Scan for the cell matching the given text and deliver its [X, Y] coordinate at center. 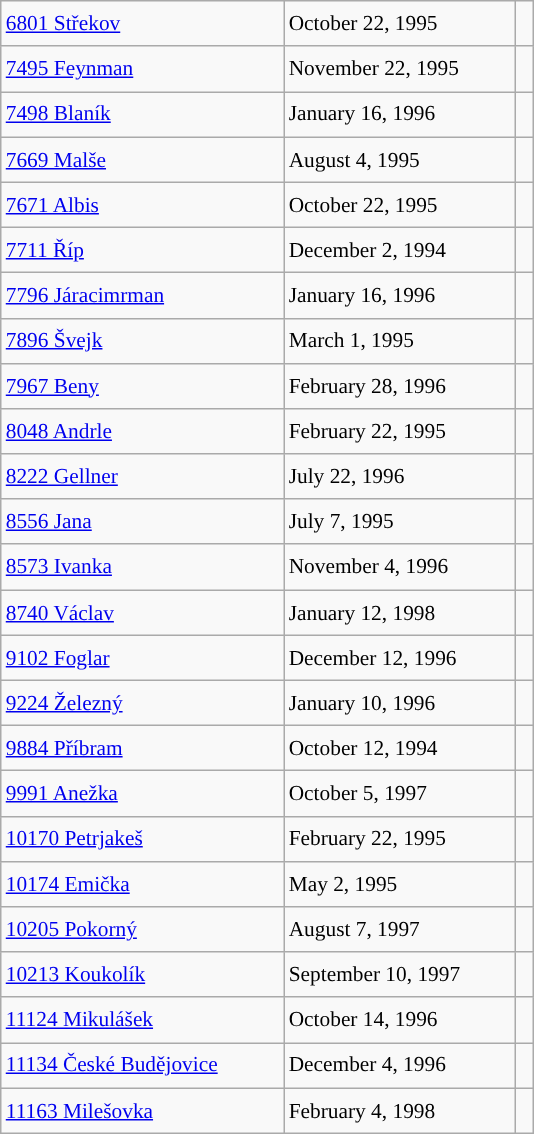
July 22, 1996 [400, 476]
11163 Milešovka [142, 1110]
9991 Anežka [142, 794]
February 4, 1998 [400, 1110]
July 7, 1995 [400, 522]
October 5, 1997 [400, 794]
May 2, 1995 [400, 884]
11124 Mikulášek [142, 1020]
7669 Malše [142, 160]
10205 Pokorný [142, 930]
8740 Václav [142, 612]
January 12, 1998 [400, 612]
7711 Říp [142, 250]
10213 Koukolík [142, 974]
7796 Járacimrman [142, 296]
October 12, 1994 [400, 748]
October 14, 1996 [400, 1020]
March 1, 1995 [400, 340]
December 2, 1994 [400, 250]
8222 Gellner [142, 476]
January 10, 1996 [400, 702]
7671 Albis [142, 204]
7495 Feynman [142, 68]
8556 Jana [142, 522]
9102 Foglar [142, 658]
September 10, 1997 [400, 974]
8048 Andrle [142, 432]
10170 Petrjakeš [142, 838]
6801 Střekov [142, 24]
9884 Příbram [142, 748]
February 28, 1996 [400, 386]
August 4, 1995 [400, 160]
10174 Emička [142, 884]
9224 Železný [142, 702]
7896 Švejk [142, 340]
December 12, 1996 [400, 658]
November 4, 1996 [400, 566]
December 4, 1996 [400, 1066]
November 22, 1995 [400, 68]
11134 České Budějovice [142, 1066]
7967 Beny [142, 386]
August 7, 1997 [400, 930]
8573 Ivanka [142, 566]
7498 Blaník [142, 114]
